For the text-containing cell, return its midpoint in (x, y) coordinate format. 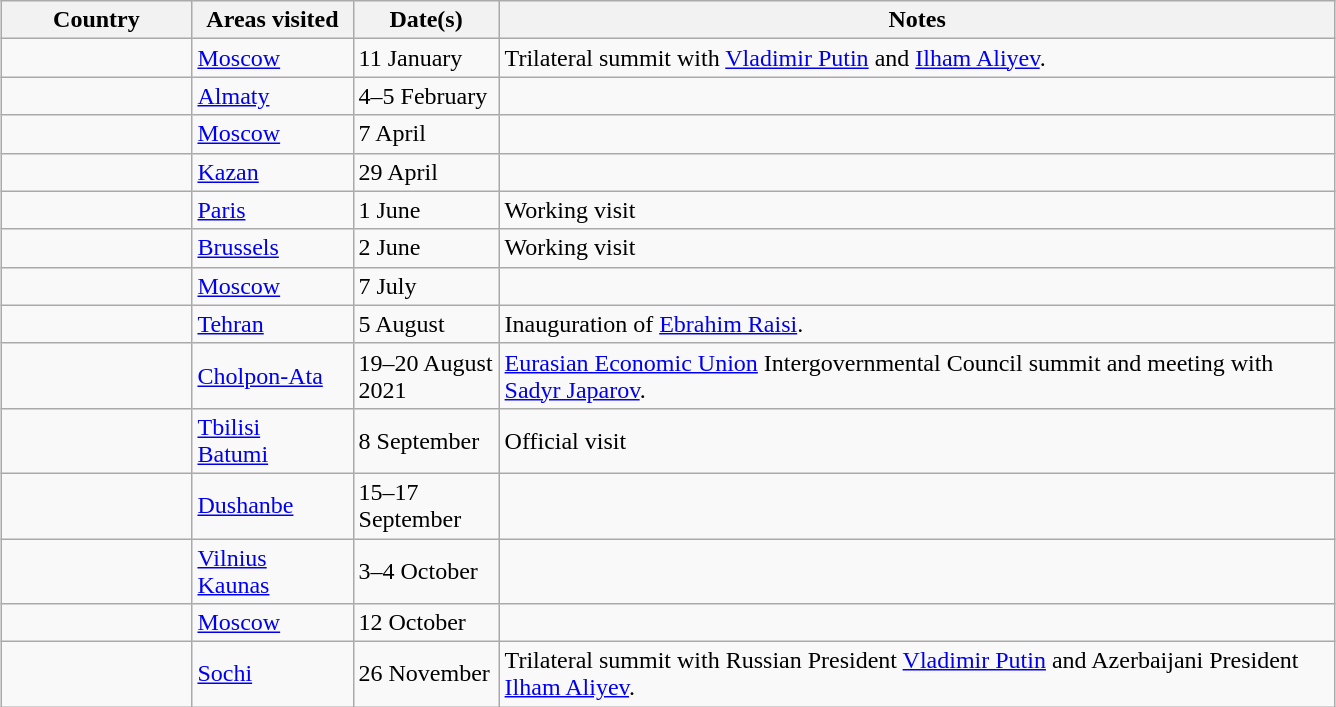
Official visit (917, 440)
Almaty (272, 96)
Sochi (272, 674)
Cholpon-Ata (272, 376)
2 June (426, 248)
19–20 August 2021 (426, 376)
1 June (426, 210)
VilniusKaunas (272, 570)
Paris (272, 210)
8 September (426, 440)
Kazan (272, 172)
7 July (426, 286)
Eurasian Economic Union Intergovernmental Council summit and meeting with Sadyr Japarov. (917, 376)
15–17 September (426, 506)
TbilisiBatumi (272, 440)
11 January (426, 58)
Trilateral summit with Russian President Vladimir Putin and Azerbaijani President Ilham Aliyev. (917, 674)
Brussels (272, 248)
5 August (426, 324)
12 October (426, 623)
Tehran (272, 324)
Date(s) (426, 20)
26 November (426, 674)
7 April (426, 134)
Notes (917, 20)
4–5 February (426, 96)
Country (96, 20)
29 April (426, 172)
Areas visited (272, 20)
Dushanbe (272, 506)
Inauguration of Ebrahim Raisi. (917, 324)
Trilateral summit with Vladimir Putin and Ilham Aliyev. (917, 58)
3–4 October (426, 570)
